From the cell containing the given text, extract its center point as (X, Y) coordinate. 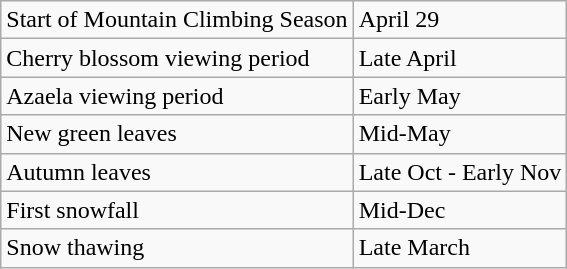
Late April (460, 58)
Late Oct - Early Nov (460, 172)
New green leaves (177, 134)
Mid-Dec (460, 210)
Start of Mountain Climbing Season (177, 20)
Early May (460, 96)
Cherry blossom viewing period (177, 58)
Autumn leaves (177, 172)
First snowfall (177, 210)
Mid-May (460, 134)
Late March (460, 248)
Azaela viewing period (177, 96)
Snow thawing (177, 248)
April 29 (460, 20)
